Return (X, Y) of the center of cell containing provided text 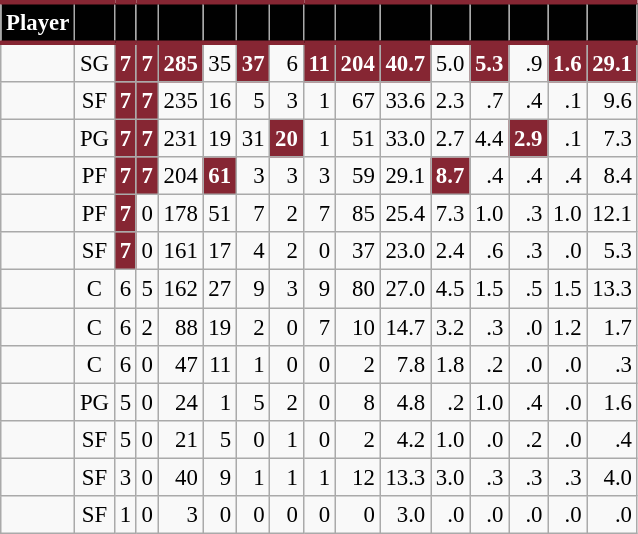
27 (220, 289)
8.7 (450, 176)
4.2 (405, 439)
4.4 (490, 139)
88 (180, 327)
40 (180, 477)
61 (220, 176)
24 (180, 402)
5.0 (450, 62)
8 (358, 402)
59 (358, 176)
2.7 (450, 139)
4 (252, 251)
178 (180, 214)
12 (358, 477)
285 (180, 62)
2.9 (528, 139)
8.4 (612, 176)
80 (358, 289)
25.4 (405, 214)
33.0 (405, 139)
235 (180, 101)
3.2 (450, 327)
.6 (490, 251)
14.7 (405, 327)
40.7 (405, 62)
161 (180, 251)
2.4 (450, 251)
1.2 (568, 327)
10 (358, 327)
2.3 (450, 101)
Player (38, 22)
21 (180, 439)
47 (180, 364)
4.5 (450, 289)
12.1 (612, 214)
.5 (528, 289)
4.8 (405, 402)
35 (220, 62)
4.0 (612, 477)
67 (358, 101)
16 (220, 101)
27.0 (405, 289)
20 (286, 139)
.7 (490, 101)
85 (358, 214)
231 (180, 139)
17 (220, 251)
1.7 (612, 327)
SG (95, 62)
1.8 (450, 364)
7.8 (405, 364)
31 (252, 139)
23.0 (405, 251)
.9 (528, 62)
162 (180, 289)
33.6 (405, 101)
9.6 (612, 101)
